Return (X, Y) of the center of cell containing provided text 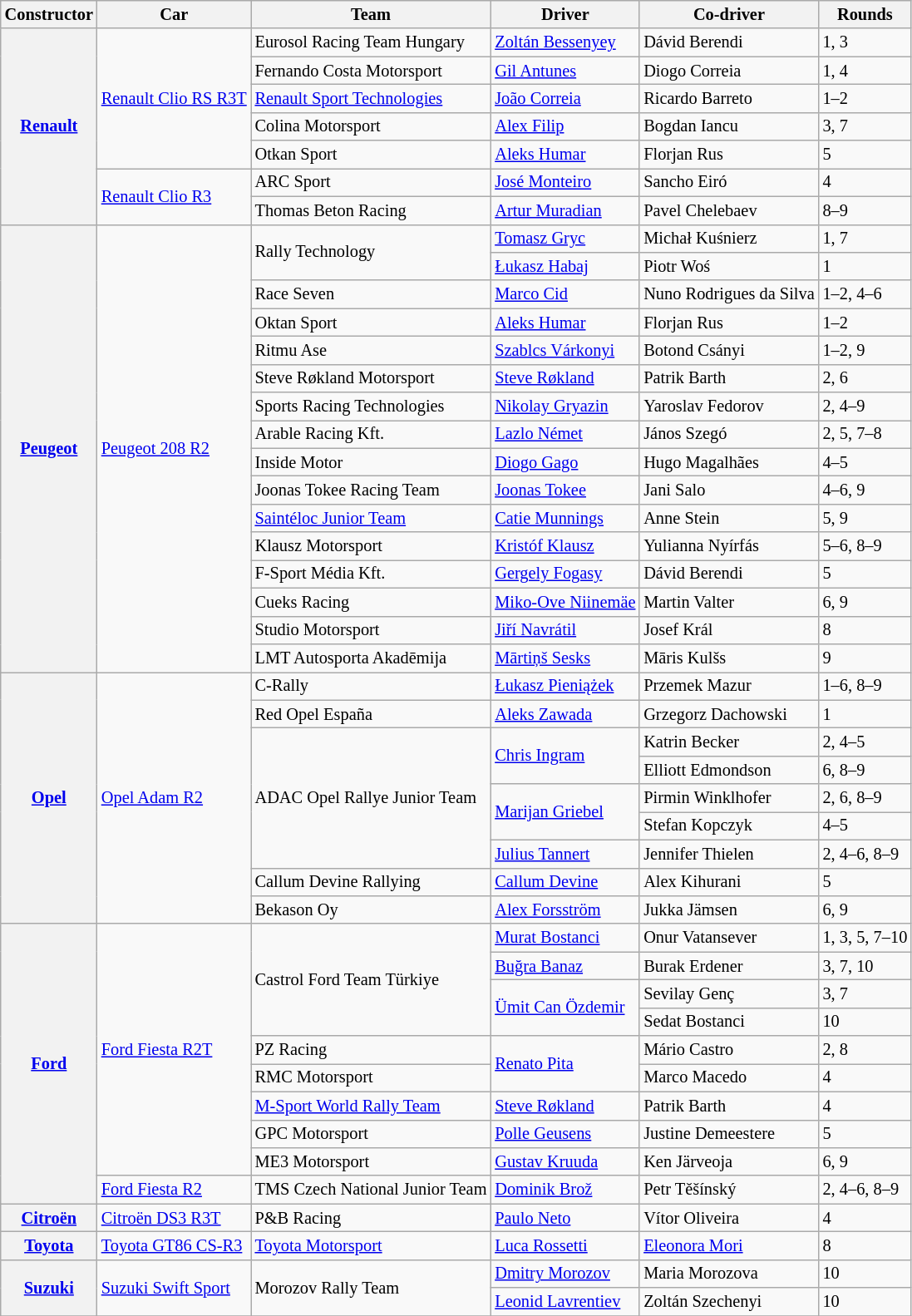
Callum Devine Rallying (371, 882)
1, 3, 5, 7–10 (865, 938)
2, 8 (865, 1050)
TMS Czech National Junior Team (371, 1190)
José Monteiro (565, 182)
Hugo Magalhães (728, 462)
Alex Filip (565, 126)
Car (175, 14)
6, 8–9 (865, 770)
Callum Devine (565, 882)
Citroën (49, 1218)
Opel Adam R2 (175, 798)
Buğra Banaz (565, 966)
Maria Morozova (728, 1274)
Toyota Motorsport (371, 1245)
Ford Fiesta R2 (175, 1190)
Julius Tannert (565, 854)
Eurosol Racing Team Hungary (371, 42)
Sports Racing Technologies (371, 407)
Sevilay Genç (728, 993)
Przemek Mazur (728, 686)
Botond Csányi (728, 350)
Elliott Edmondson (728, 770)
Vítor Oliveira (728, 1218)
M-Sport World Rally Team (371, 1106)
Anne Stein (728, 518)
Diogo Correia (728, 71)
3, 7, 10 (865, 966)
Māris Kulšs (728, 658)
Castrol Ford Team Türkiye (371, 979)
Murat Bostanci (565, 938)
RMC Motorsport (371, 1077)
Ritmu Ase (371, 350)
Michał Kuśnierz (728, 239)
Cueks Racing (371, 602)
Miko-Ove Niinemäe (565, 602)
Renault (49, 126)
Aleks Zawada (565, 714)
Morozov Rally Team (371, 1287)
Peugeot 208 R2 (175, 448)
Sedat Bostanci (728, 1022)
Renato Pita (565, 1064)
João Correia (565, 98)
Rally Technology (371, 253)
Colina Motorsport (371, 126)
ME3 Motorsport (371, 1161)
Gergely Fogasy (565, 574)
Rounds (865, 14)
1–2, 9 (865, 350)
Paulo Neto (565, 1218)
GPC Motorsport (371, 1134)
Gustav Kruuda (565, 1161)
Piotr Woś (728, 266)
Ümit Can Özdemir (565, 1008)
2, 4–5 (865, 742)
Leonid Lavrentiev (565, 1302)
Alex Forsström (565, 909)
ADAC Opel Rallye Junior Team (371, 797)
Ford (49, 1064)
Kristóf Klausz (565, 546)
PZ Racing (371, 1050)
Ken Järveoja (728, 1161)
Red Opel España (371, 714)
Lazlo Német (565, 434)
Sancho Eiró (728, 182)
Joonas Tokee Racing Team (371, 490)
Pirmin Winklhofer (728, 798)
4–6, 9 (865, 490)
9 (865, 658)
Toyota (49, 1245)
Catie Munnings (565, 518)
Jani Salo (728, 490)
Stefan Kopczyk (728, 826)
Arable Racing Kft. (371, 434)
Łukasz Pieniążek (565, 686)
Citroën DS3 R3T (175, 1218)
Suzuki Swift Sport (175, 1287)
Yaroslav Fedorov (728, 407)
Team (371, 14)
2, 5, 7–8 (865, 434)
Luca Rossetti (565, 1245)
1–6, 8–9 (865, 686)
Klausz Motorsport (371, 546)
Artur Muradian (565, 210)
Driver (565, 14)
Mārtiņš Sesks (565, 658)
Grzegorz Dachowski (728, 714)
Ford Fiesta R2T (175, 1049)
Marco Macedo (728, 1077)
Jukka Jämsen (728, 909)
Gil Antunes (565, 71)
F-Sport Média Kft. (371, 574)
5–6, 8–9 (865, 546)
Marijan Griebel (565, 811)
Pavel Chelebaev (728, 210)
Studio Motorsport (371, 630)
Łukasz Habaj (565, 266)
János Szegó (728, 434)
Oktan Sport (371, 323)
Justine Demeestere (728, 1134)
1, 7 (865, 239)
Race Seven (371, 294)
5, 9 (865, 518)
ARC Sport (371, 182)
Szablcs Várkonyi (565, 350)
Burak Erdener (728, 966)
Dmitry Morozov (565, 1274)
Renault Sport Technologies (371, 98)
Jennifer Thielen (728, 854)
Co-driver (728, 14)
8–9 (865, 210)
2, 4–9 (865, 407)
Petr Těšínský (728, 1190)
1, 3 (865, 42)
Yulianna Nyírfás (728, 546)
P&B Racing (371, 1218)
C-Rally (371, 686)
Nuno Rodrigues da Silva (728, 294)
Zoltán Szechenyi (728, 1302)
Joonas Tokee (565, 490)
Peugeot (49, 448)
Onur Vatansever (728, 938)
Renault Clio RS R3T (175, 98)
Inside Motor (371, 462)
Thomas Beton Racing (371, 210)
Zoltán Bessenyey (565, 42)
Suzuki (49, 1287)
Steve Røkland Motorsport (371, 378)
Alex Kihurani (728, 882)
Katrin Becker (728, 742)
Nikolay Gryazin (565, 407)
Fernando Costa Motorsport (371, 71)
2, 6 (865, 378)
1–2, 4–6 (865, 294)
Chris Ingram (565, 755)
Toyota GT86 CS-R3 (175, 1245)
Saintéloc Junior Team (371, 518)
2, 6, 8–9 (865, 798)
Polle Geusens (565, 1134)
Mário Castro (728, 1050)
LMT Autosporta Akadēmija (371, 658)
Eleonora Mori (728, 1245)
Renault Clio R3 (175, 196)
Opel (49, 798)
Diogo Gago (565, 462)
Martin Valter (728, 602)
Ricardo Barreto (728, 98)
Bogdan Iancu (728, 126)
Tomasz Gryc (565, 239)
1, 4 (865, 71)
Otkan Sport (371, 155)
Marco Cid (565, 294)
Constructor (49, 14)
Dominik Brož (565, 1190)
Jiří Navrátil (565, 630)
Bekason Oy (371, 909)
Josef Král (728, 630)
